Extract the (X, Y) coordinate from the center of the cell holding the provided text.  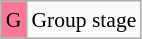
Group stage (84, 20)
G (14, 20)
